Determine the (X, Y) coordinate at the center of the cell enclosing the given text.  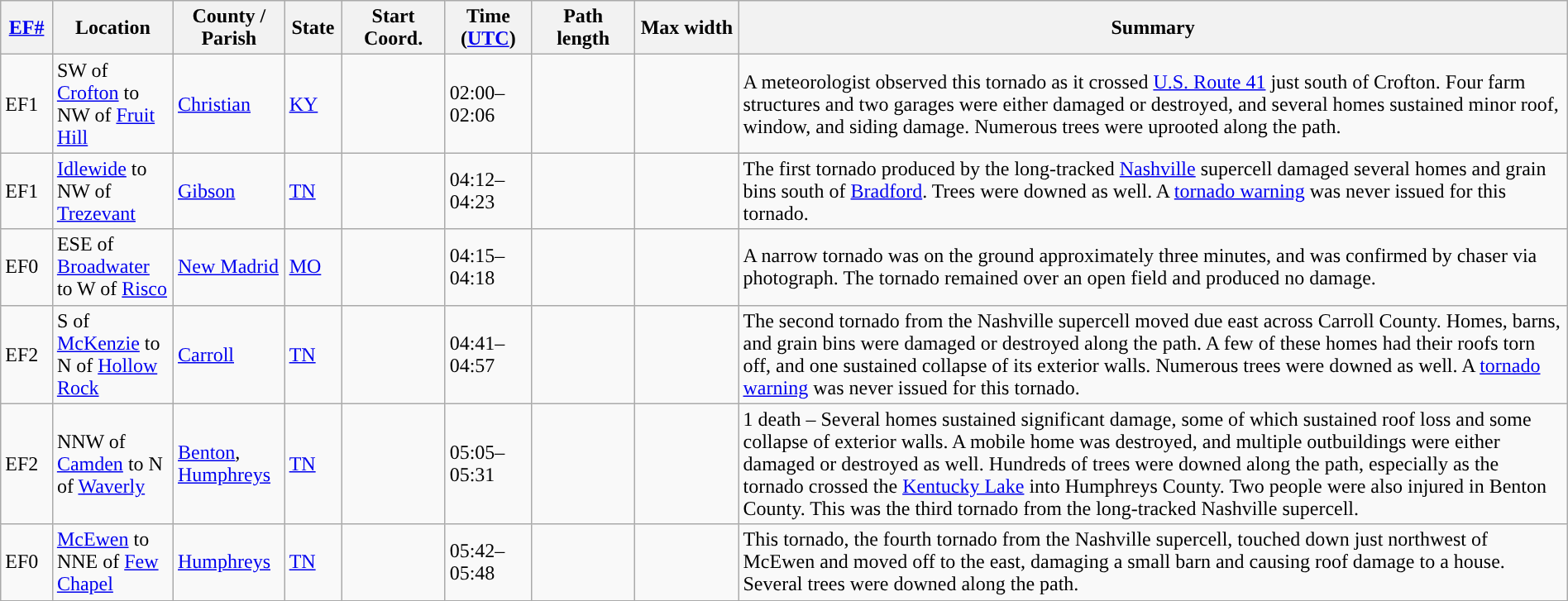
02:00–02:06 (488, 104)
Humphreys (228, 562)
Idlewide to NW of Trezevant (112, 191)
Max width (686, 28)
ESE of Broadwater to W of Risco (112, 267)
Path length (584, 28)
Location (112, 28)
Summary (1153, 28)
Christian (228, 104)
MO (313, 267)
04:41–04:57 (488, 354)
05:42–05:48 (488, 562)
SW of Crofton to NW of Fruit Hill (112, 104)
S of McKenzie to N of Hollow Rock (112, 354)
County / Parish (228, 28)
04:12–04:23 (488, 191)
05:05–05:31 (488, 464)
McEwen to NNE of Few Chapel (112, 562)
Carroll (228, 354)
State (313, 28)
Start Coord. (394, 28)
Time (UTC) (488, 28)
KY (313, 104)
Gibson (228, 191)
04:15–04:18 (488, 267)
Benton, Humphreys (228, 464)
NNW of Camden to N of Waverly (112, 464)
EF# (26, 28)
New Madrid (228, 267)
